Provide the [X, Y] coordinate of the cell's center where the given text is located.  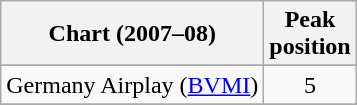
Peak position [310, 34]
Germany Airplay (BVMI) [132, 85]
Chart (2007–08) [132, 34]
5 [310, 85]
